From the cell containing the given text, extract its center point as [x, y] coordinate. 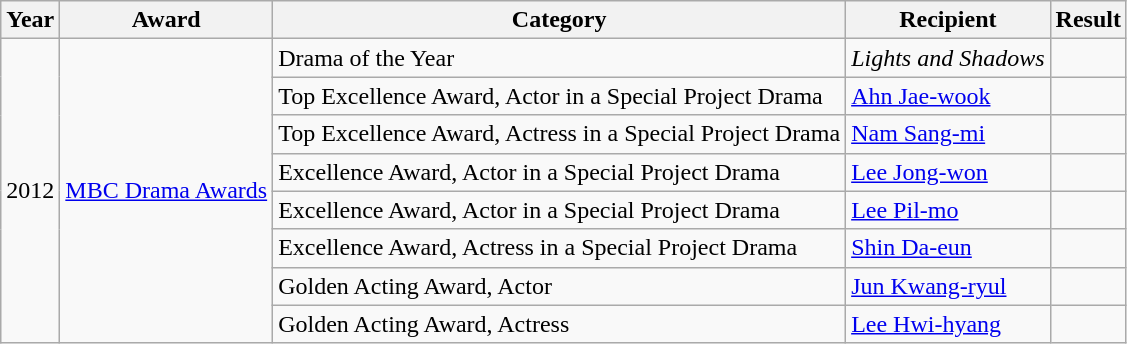
Lee Pil-mo [948, 210]
2012 [30, 191]
Result [1088, 20]
Lee Hwi-hyang [948, 324]
Lee Jong-won [948, 172]
Award [166, 20]
Ahn Jae-wook [948, 96]
Nam Sang-mi [948, 134]
Golden Acting Award, Actor [560, 286]
Year [30, 20]
Category [560, 20]
Top Excellence Award, Actor in a Special Project Drama [560, 96]
Recipient [948, 20]
MBC Drama Awards [166, 191]
Golden Acting Award, Actress [560, 324]
Shin Da-eun [948, 248]
Excellence Award, Actress in a Special Project Drama [560, 248]
Top Excellence Award, Actress in a Special Project Drama [560, 134]
Drama of the Year [560, 58]
Lights and Shadows [948, 58]
Jun Kwang-ryul [948, 286]
